Pinpoint the cell where the given text exists, returning its (X, Y) midpoint coordinate. 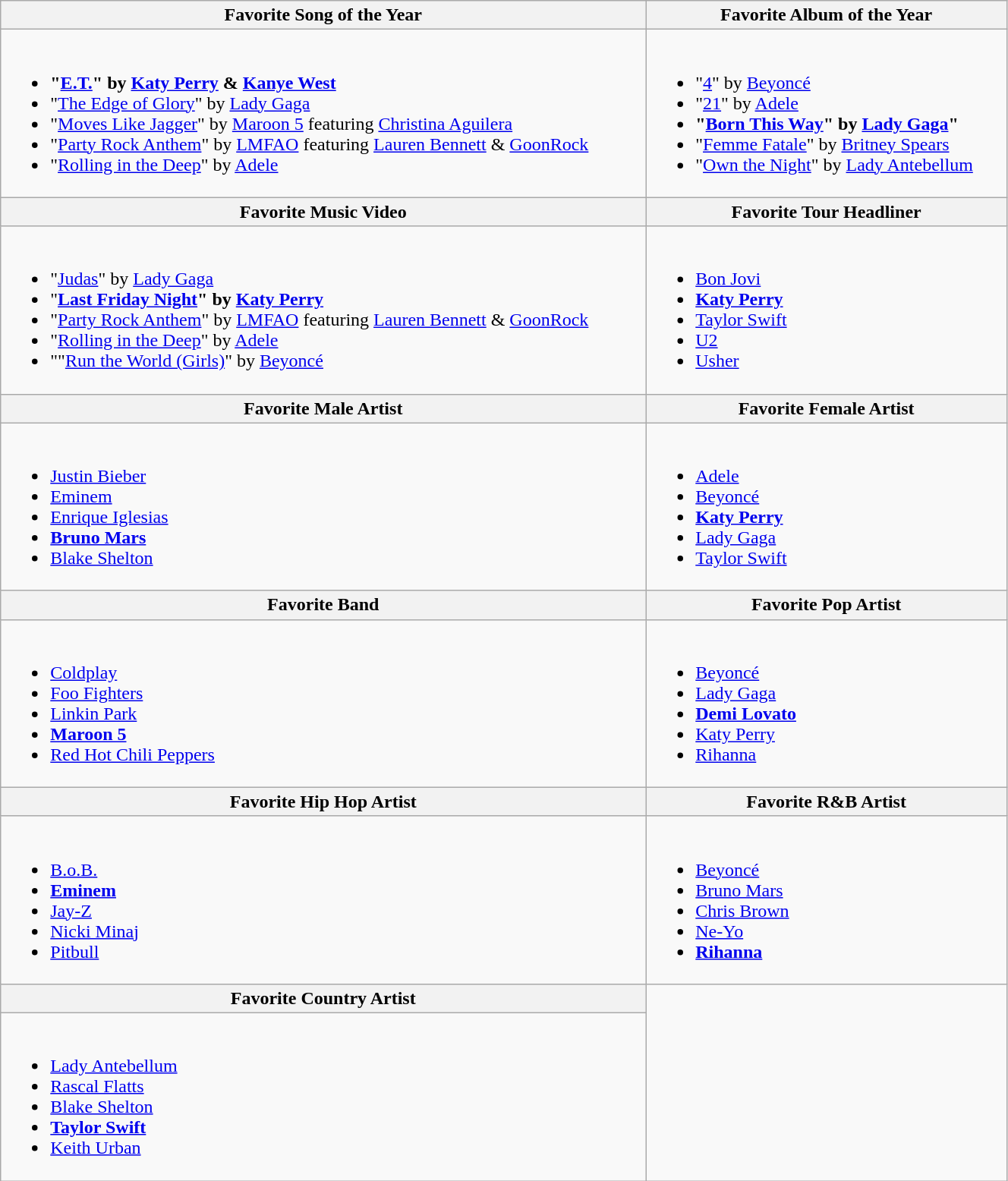
Favorite Female Artist (827, 408)
Lady AntebellumRascal FlattsBlake SheltonTaylor SwiftKeith Urban (323, 1096)
"4" by Beyoncé"21" by Adele"Born This Way" by Lady Gaga""Femme Fatale" by Britney Spears"Own the Night" by Lady Antebellum (827, 114)
Bon JoviKaty PerryTaylor SwiftU2Usher (827, 310)
Favorite Country Artist (323, 998)
Favorite Tour Headliner (827, 212)
ColdplayFoo FightersLinkin ParkMaroon 5Red Hot Chili Peppers (323, 703)
Favorite Male Artist (323, 408)
B.o.B.EminemJay-ZNicki MinajPitbull (323, 900)
AdeleBeyoncéKaty PerryLady GagaTaylor Swift (827, 507)
Justin BieberEminemEnrique IglesiasBruno MarsBlake Shelton (323, 507)
Favorite Song of the Year (323, 15)
BeyoncéBruno MarsChris BrownNe-YoRihanna (827, 900)
Favorite R&B Artist (827, 802)
Favorite Band (323, 605)
Favorite Music Video (323, 212)
Favorite Pop Artist (827, 605)
BeyoncéLady GagaDemi LovatoKaty PerryRihanna (827, 703)
Favorite Hip Hop Artist (323, 802)
Favorite Album of the Year (827, 15)
